Find where the given text appears and provide that cell's center as (x, y) coordinate. 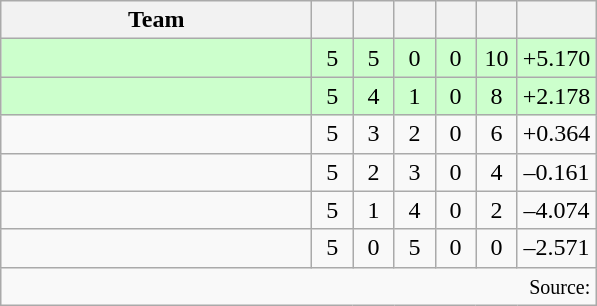
+0.364 (556, 134)
+5.170 (556, 58)
8 (496, 96)
–2.571 (556, 248)
+2.178 (556, 96)
10 (496, 58)
–4.074 (556, 210)
Team (156, 20)
Source: (298, 286)
6 (496, 134)
–0.161 (556, 172)
